Capture the cell that displays the provided text and extract its [X, Y] central coordinate. 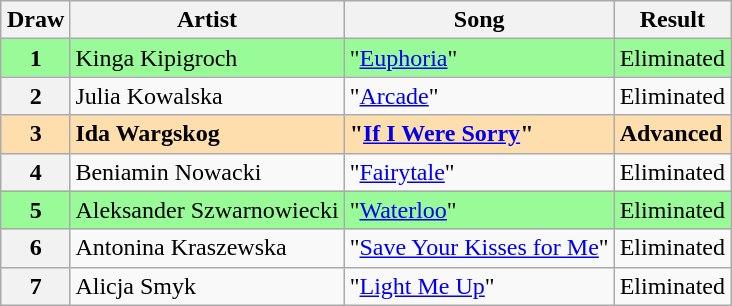
2 [35, 96]
"Light Me Up" [479, 286]
Song [479, 20]
Kinga Kipigroch [207, 58]
"Arcade" [479, 96]
"If I Were Sorry" [479, 134]
Ida Wargskog [207, 134]
Aleksander Szwarnowiecki [207, 210]
3 [35, 134]
Draw [35, 20]
"Waterloo" [479, 210]
6 [35, 248]
Advanced [672, 134]
5 [35, 210]
Julia Kowalska [207, 96]
7 [35, 286]
"Euphoria" [479, 58]
4 [35, 172]
Result [672, 20]
Antonina Kraszewska [207, 248]
Alicja Smyk [207, 286]
Beniamin Nowacki [207, 172]
"Save Your Kisses for Me" [479, 248]
Artist [207, 20]
1 [35, 58]
"Fairytale" [479, 172]
